Identify which cell holds the provided text, then report its (X, Y) central coordinate. 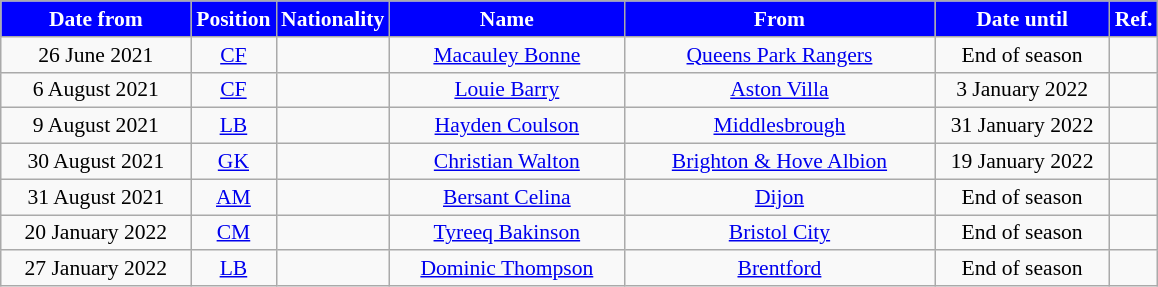
Ref. (1134, 19)
Brentford (779, 269)
Hayden Coulson (506, 126)
Bristol City (779, 233)
30 August 2021 (96, 162)
Bersant Celina (506, 197)
Position (234, 19)
31 January 2022 (1022, 126)
Date from (96, 19)
CM (234, 233)
Tyreeq Bakinson (506, 233)
From (779, 19)
6 August 2021 (96, 90)
Brighton & Hove Albion (779, 162)
Aston Villa (779, 90)
20 January 2022 (96, 233)
3 January 2022 (1022, 90)
Name (506, 19)
Dijon (779, 197)
Nationality (332, 19)
Date until (1022, 19)
AM (234, 197)
Louie Barry (506, 90)
27 January 2022 (96, 269)
19 January 2022 (1022, 162)
Macauley Bonne (506, 55)
Queens Park Rangers (779, 55)
Middlesbrough (779, 126)
Dominic Thompson (506, 269)
31 August 2021 (96, 197)
26 June 2021 (96, 55)
9 August 2021 (96, 126)
Christian Walton (506, 162)
GK (234, 162)
